Return the [X, Y] coordinate for the center point of the cell that contains the specified text.  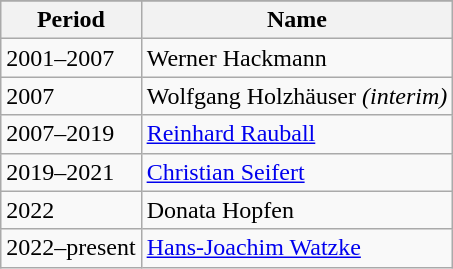
Hans-Joachim Watzke [297, 248]
Werner Hackmann [297, 58]
2022–present [71, 248]
2019–2021 [71, 172]
2001–2007 [71, 58]
2007–2019 [71, 134]
Wolfgang Holzhäuser (interim) [297, 96]
2022 [71, 210]
Donata Hopfen [297, 210]
Reinhard Rauball [297, 134]
Name [297, 20]
Period [71, 20]
Christian Seifert [297, 172]
2007 [71, 96]
